Pinpoint the cell where the given text exists, returning its [X, Y] midpoint coordinate. 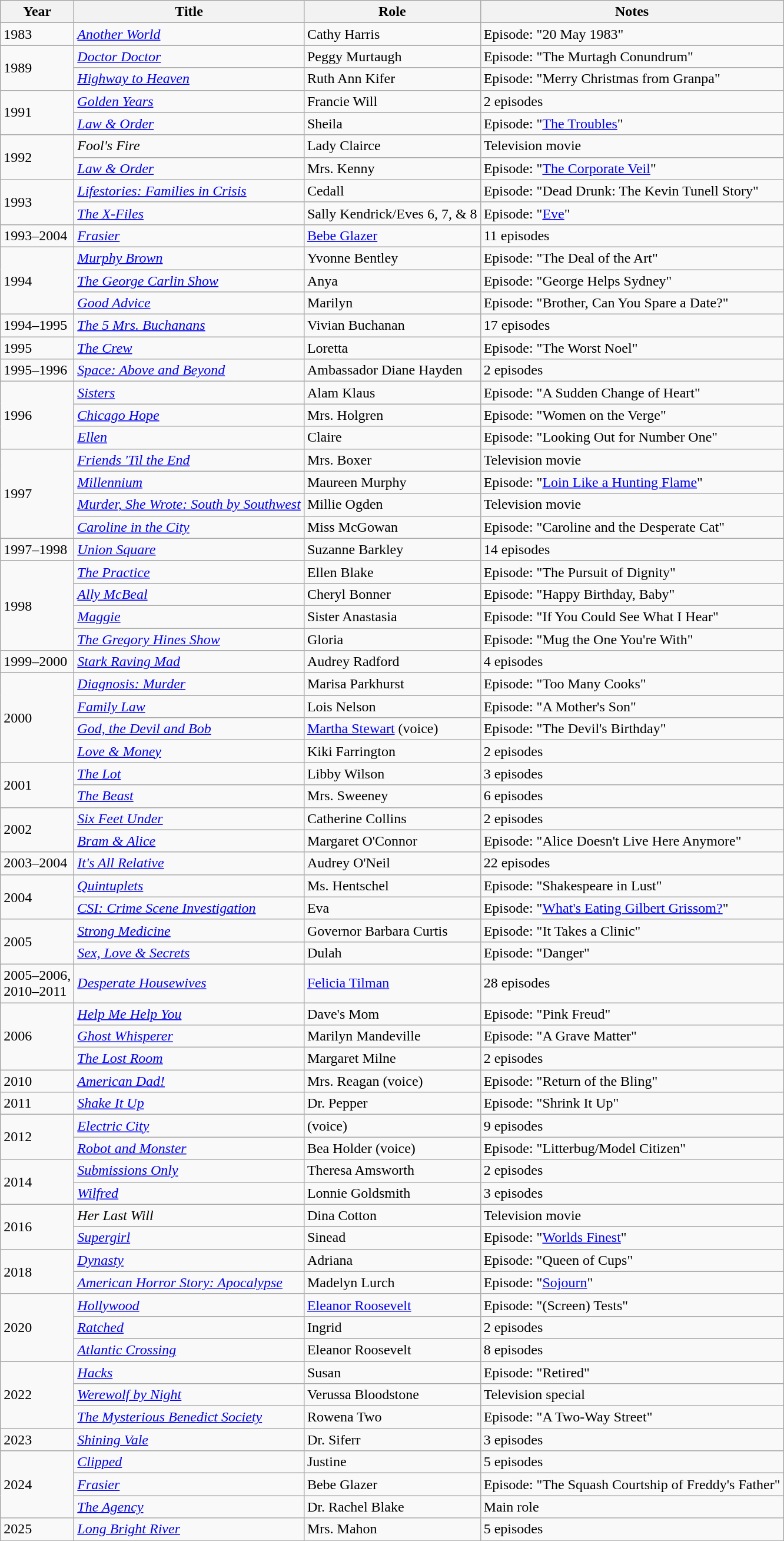
Her Last Will [190, 1215]
Title [190, 12]
1994–1995 [38, 326]
Libby Wilson [392, 774]
Bea Holder (voice) [392, 1148]
Mrs. Kenny [392, 168]
Desperate Housewives [190, 983]
(voice) [392, 1126]
Lonnie Goldsmith [392, 1193]
1993–2004 [38, 236]
1995–1996 [38, 370]
Francie Will [392, 101]
2004 [38, 897]
Year [38, 12]
God, the Devil and Bob [190, 729]
The Crew [190, 348]
Margaret Milne [392, 1059]
Lady Clairce [392, 146]
2010 [38, 1081]
Cheryl Bonner [392, 594]
Episode: "Retired" [632, 1373]
Millie Ogden [392, 505]
Vivian Buchanan [392, 326]
Mrs. Sweeney [392, 796]
Marisa Parkhurst [392, 684]
Dynasty [190, 1260]
2016 [38, 1227]
Mrs. Holgren [392, 415]
Hollywood [190, 1305]
Ally McBeal [190, 594]
Murphy Brown [190, 258]
Episode: "Dead Drunk: The Kevin Tunell Story" [632, 191]
1999–2000 [38, 662]
Family Law [190, 707]
Millennium [190, 482]
Audrey Radford [392, 662]
Dulah [392, 953]
Episode: "Shrink It Up" [632, 1103]
Episode: "Brother, Can You Spare a Date?" [632, 303]
Sinead [392, 1238]
Dr. Rachel Blake [392, 1507]
1983 [38, 34]
Episode: "A Two-Way Street" [632, 1417]
2005–2006,2010–2011 [38, 983]
Space: Above and Beyond [190, 370]
Episode: "Pink Freud" [632, 1013]
Theresa Amsworth [392, 1171]
Wilfred [190, 1193]
Episode: "Litterbug/Model Citizen" [632, 1148]
Episode: "Queen of Cups" [632, 1260]
1993 [38, 202]
6 episodes [632, 796]
Episode: "Worlds Finest" [632, 1238]
The X-Files [190, 213]
Sally Kendrick/Eves 6, 7, & 8 [392, 213]
Maggie [190, 617]
Strong Medicine [190, 930]
Lifestories: Families in Crisis [190, 191]
9 episodes [632, 1126]
2020 [38, 1327]
Episode: "Mug the One You're With" [632, 639]
Catherine Collins [392, 818]
Shake It Up [190, 1103]
Justine [392, 1462]
2000 [38, 718]
Anya [392, 281]
Ambassador Diane Hayden [392, 370]
Golden Years [190, 101]
Margaret O'Connor [392, 841]
Cedall [392, 191]
Ellen [190, 438]
The Gregory Hines Show [190, 639]
Quintuplets [190, 886]
1994 [38, 280]
Ghost Whisperer [190, 1036]
Episode: "Looking Out for Number One" [632, 438]
Main role [632, 1507]
Episode: "Happy Birthday, Baby" [632, 594]
Six Feet Under [190, 818]
1995 [38, 348]
Sister Anastasia [392, 617]
Suzanne Barkley [392, 549]
Episode: "What's Eating Gilbert Grissom?" [632, 908]
1991 [38, 112]
1997–1998 [38, 549]
28 episodes [632, 983]
Cathy Harris [392, 34]
Marilyn [392, 303]
Maureen Murphy [392, 482]
Ms. Hentschel [392, 886]
Caroline in the City [190, 527]
Atlantic Crossing [190, 1350]
Fool's Fire [190, 146]
Gloria [392, 639]
Eva [392, 908]
Episode: "The Squash Courtship of Freddy's Father" [632, 1484]
Episode: "The Corporate Veil" [632, 168]
Ruth Ann Kifer [392, 79]
The Lot [190, 774]
14 episodes [632, 549]
Episode: "Women on the Verge" [632, 415]
Sisters [190, 393]
2018 [38, 1271]
22 episodes [632, 863]
Television special [632, 1395]
Episode: "The Deal of the Art" [632, 258]
Episode: "Loin Like a Hunting Flame" [632, 482]
Episode: "Alice Doesn't Live Here Anymore" [632, 841]
The Lost Room [190, 1059]
Episode: "The Murtagh Conundrum" [632, 57]
Kiki Farrington [392, 751]
Long Bright River [190, 1529]
Supergirl [190, 1238]
8 episodes [632, 1350]
Episode: "Caroline and the Desperate Cat" [632, 527]
Dina Cotton [392, 1215]
Claire [392, 438]
Episode: "It Takes a Clinic" [632, 930]
2005 [38, 942]
2014 [38, 1182]
CSI: Crime Scene Investigation [190, 908]
Dr. Pepper [392, 1103]
Episode: "Shakespeare in Lust" [632, 886]
Episode: "Danger" [632, 953]
Ratched [190, 1327]
The Beast [190, 796]
Martha Stewart (voice) [392, 729]
Episode: "Eve" [632, 213]
2012 [38, 1137]
1989 [38, 68]
Episode: "The Pursuit of Dignity" [632, 572]
Another World [190, 34]
Loretta [392, 348]
Lois Nelson [392, 707]
2022 [38, 1395]
The Agency [190, 1507]
Yvonne Bentley [392, 258]
Electric City [190, 1126]
Dr. Siferr [392, 1440]
Murder, She Wrote: South by Southwest [190, 505]
2024 [38, 1484]
Highway to Heaven [190, 79]
Mrs. Reagan (voice) [392, 1081]
Adriana [392, 1260]
Chicago Hope [190, 415]
Hacks [190, 1373]
Ingrid [392, 1327]
The Mysterious Benedict Society [190, 1417]
Episode: "George Helps Sydney" [632, 281]
Bram & Alice [190, 841]
1998 [38, 605]
Episode: "The Troubles" [632, 124]
American Horror Story: Apocalypse [190, 1282]
Episode: "(Screen) Tests" [632, 1305]
Doctor Doctor [190, 57]
Alam Klaus [392, 393]
Episode: "A Mother's Son" [632, 707]
Episode: "Sojourn" [632, 1282]
1992 [38, 157]
2003–2004 [38, 863]
The George Carlin Show [190, 281]
2002 [38, 830]
Mrs. Mahon [392, 1529]
It's All Relative [190, 863]
Governor Barbara Curtis [392, 930]
Episode: "Merry Christmas from Granpa" [632, 79]
Submissions Only [190, 1171]
11 episodes [632, 236]
2011 [38, 1103]
Sheila [392, 124]
Stark Raving Mad [190, 662]
Felicia Tilman [392, 983]
Episode: "The Worst Noel" [632, 348]
1997 [38, 493]
Dave's Mom [392, 1013]
2006 [38, 1036]
Diagnosis: Murder [190, 684]
Susan [392, 1373]
Ellen Blake [392, 572]
1996 [38, 415]
Episode: "Return of the Bling" [632, 1081]
Werewolf by Night [190, 1395]
Shining Vale [190, 1440]
Notes [632, 12]
The Practice [190, 572]
Friends 'Til the End [190, 460]
Union Square [190, 549]
Miss McGowan [392, 527]
Madelyn Lurch [392, 1282]
Sex, Love & Secrets [190, 953]
Mrs. Boxer [392, 460]
2023 [38, 1440]
Episode: "A Sudden Change of Heart" [632, 393]
4 episodes [632, 662]
Rowena Two [392, 1417]
Episode: "If You Could See What I Hear" [632, 617]
17 episodes [632, 326]
Robot and Monster [190, 1148]
Help Me Help You [190, 1013]
Love & Money [190, 751]
Episode: "A Grave Matter" [632, 1036]
2001 [38, 785]
Episode: "20 May 1983" [632, 34]
American Dad! [190, 1081]
Episode: "Too Many Cooks" [632, 684]
Marilyn Mandeville [392, 1036]
The 5 Mrs. Buchanans [190, 326]
Episode: "The Devil's Birthday" [632, 729]
Role [392, 12]
Audrey O'Neil [392, 863]
Clipped [190, 1462]
Peggy Murtaugh [392, 57]
2025 [38, 1529]
Verussa Bloodstone [392, 1395]
Good Advice [190, 303]
